Capture the cell that displays the provided text and extract its [x, y] central coordinate. 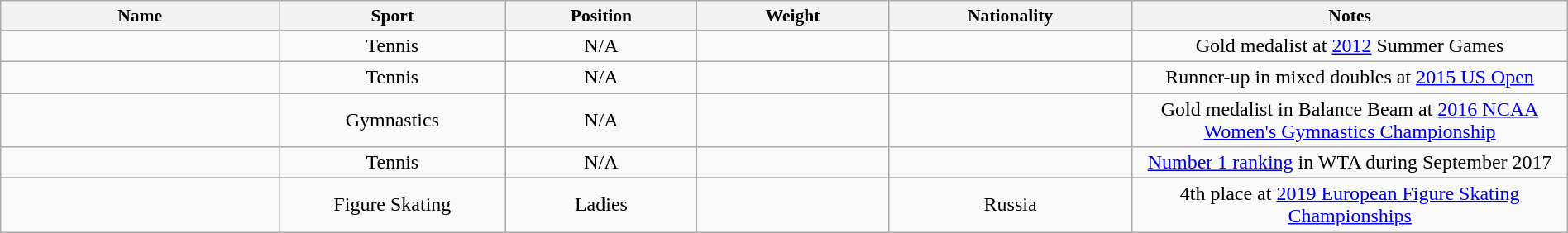
Weight [793, 16]
Name [141, 16]
Gold medalist at 2012 Summer Games [1350, 45]
4th place at 2019 European Figure Skating Championships [1350, 205]
Notes [1350, 16]
Runner-up in mixed doubles at 2015 US Open [1350, 77]
Sport [393, 16]
Number 1 ranking in WTA during September 2017 [1350, 163]
Ladies [601, 205]
Position [601, 16]
Figure Skating [393, 205]
Gymnastics [393, 119]
Russia [1011, 205]
Gold medalist in Balance Beam at 2016 NCAA Women's Gymnastics Championship [1350, 119]
Nationality [1011, 16]
